For the text-containing cell, return its midpoint in (x, y) coordinate format. 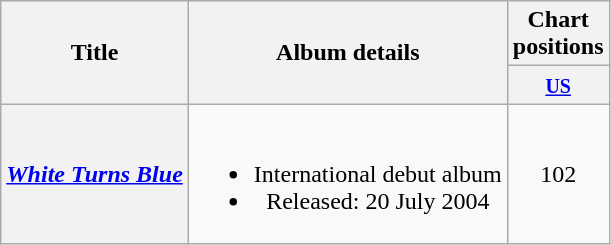
US (558, 85)
International debut albumReleased: 20 July 2004 (348, 174)
Album details (348, 52)
102 (558, 174)
Title (95, 52)
White Turns Blue (95, 174)
Chart positions (558, 34)
